Provide the [x, y] coordinate of the cell's center where the given text is located.  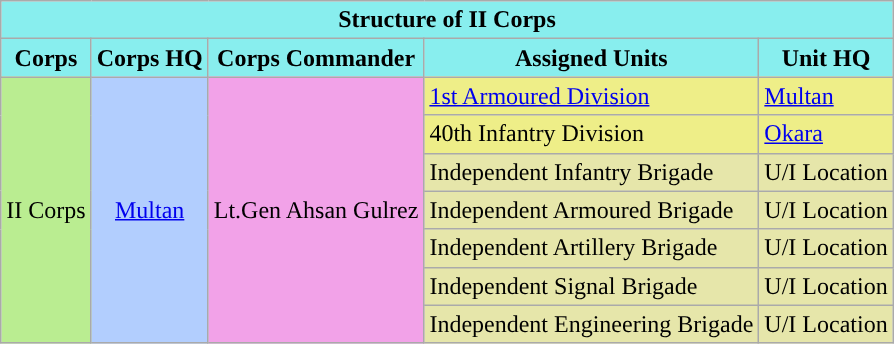
40th Infantry Division [592, 134]
Okara [826, 134]
Lt.Gen Ahsan Gulrez [316, 210]
Independent Engineering Brigade [592, 324]
Corps [46, 58]
Independent Artillery Brigade [592, 248]
Independent Armoured Brigade [592, 210]
Corps Commander [316, 58]
Independent Signal Brigade [592, 286]
Unit HQ [826, 58]
II Corps [46, 210]
1st Armoured Division [592, 96]
Corps HQ [150, 58]
Structure of II Corps [447, 20]
Independent Infantry Brigade [592, 172]
Assigned Units [592, 58]
